Determine the (X, Y) coordinate at the center of the cell enclosing the given text.  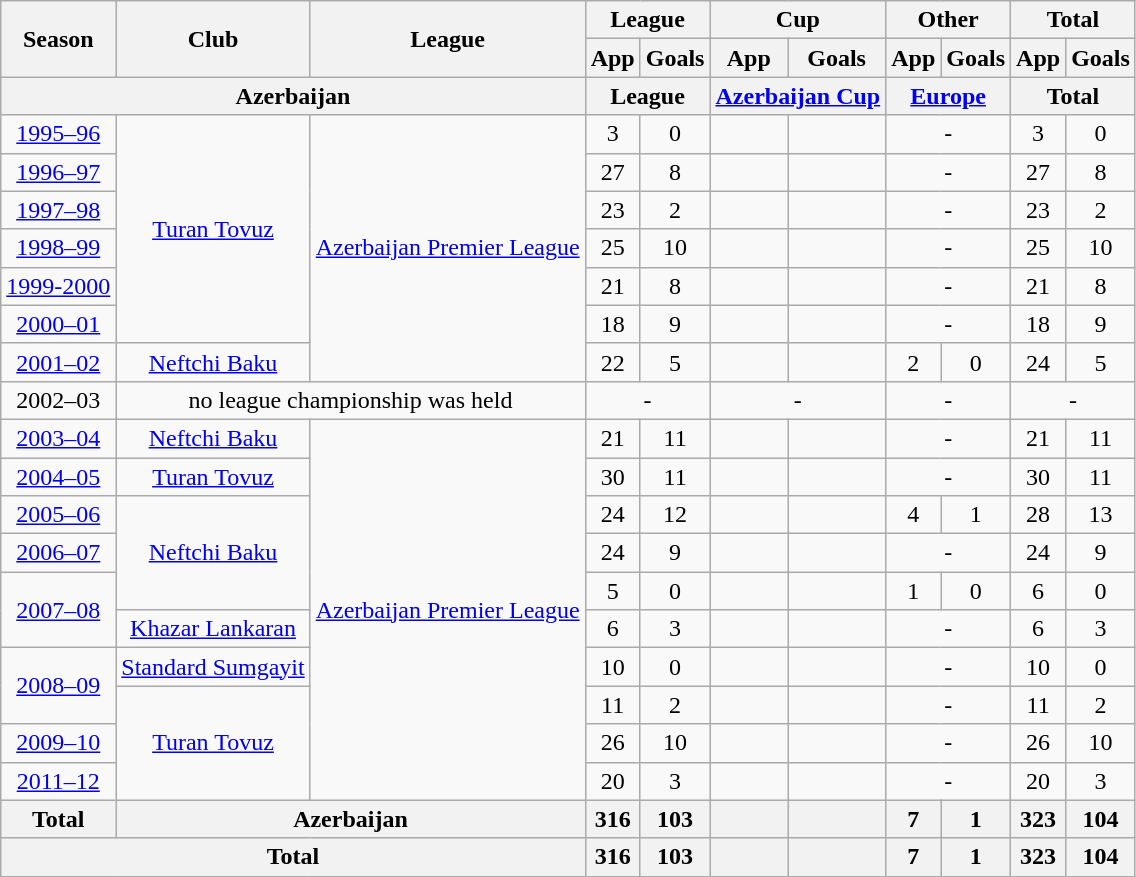
no league championship was held (350, 400)
13 (1101, 515)
Europe (948, 96)
2003–04 (58, 438)
28 (1038, 515)
12 (675, 515)
1996–97 (58, 172)
1998–99 (58, 248)
1997–98 (58, 210)
1995–96 (58, 134)
2004–05 (58, 477)
2008–09 (58, 686)
Season (58, 39)
Khazar Lankaran (213, 629)
2000–01 (58, 324)
Azerbaijan Cup (798, 96)
2001–02 (58, 362)
22 (612, 362)
2011–12 (58, 781)
2009–10 (58, 743)
2005–06 (58, 515)
4 (914, 515)
1999-2000 (58, 286)
2007–08 (58, 610)
Other (948, 20)
Standard Sumgayit (213, 667)
2002–03 (58, 400)
2006–07 (58, 553)
Cup (798, 20)
Club (213, 39)
